Determine the [x, y] coordinate at the center of the cell enclosing the given text.  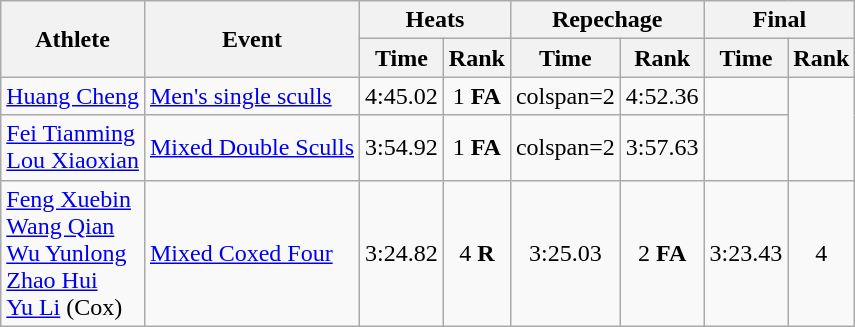
3:25.03 [565, 253]
Men's single sculls [252, 96]
Mixed Coxed Four [252, 253]
Feng XuebinWang QianWu YunlongZhao HuiYu Li (Cox) [73, 253]
Final [780, 20]
4:52.36 [662, 96]
3:23.43 [746, 253]
3:57.63 [662, 148]
Event [252, 39]
4 [822, 253]
3:54.92 [402, 148]
Mixed Double Sculls [252, 148]
3:24.82 [402, 253]
Athlete [73, 39]
Huang Cheng [73, 96]
2 FA [662, 253]
4 R [476, 253]
Repechage [607, 20]
4:45.02 [402, 96]
Heats [436, 20]
Fei TianmingLou Xiaoxian [73, 148]
